Return (X, Y) of the center of cell containing provided text 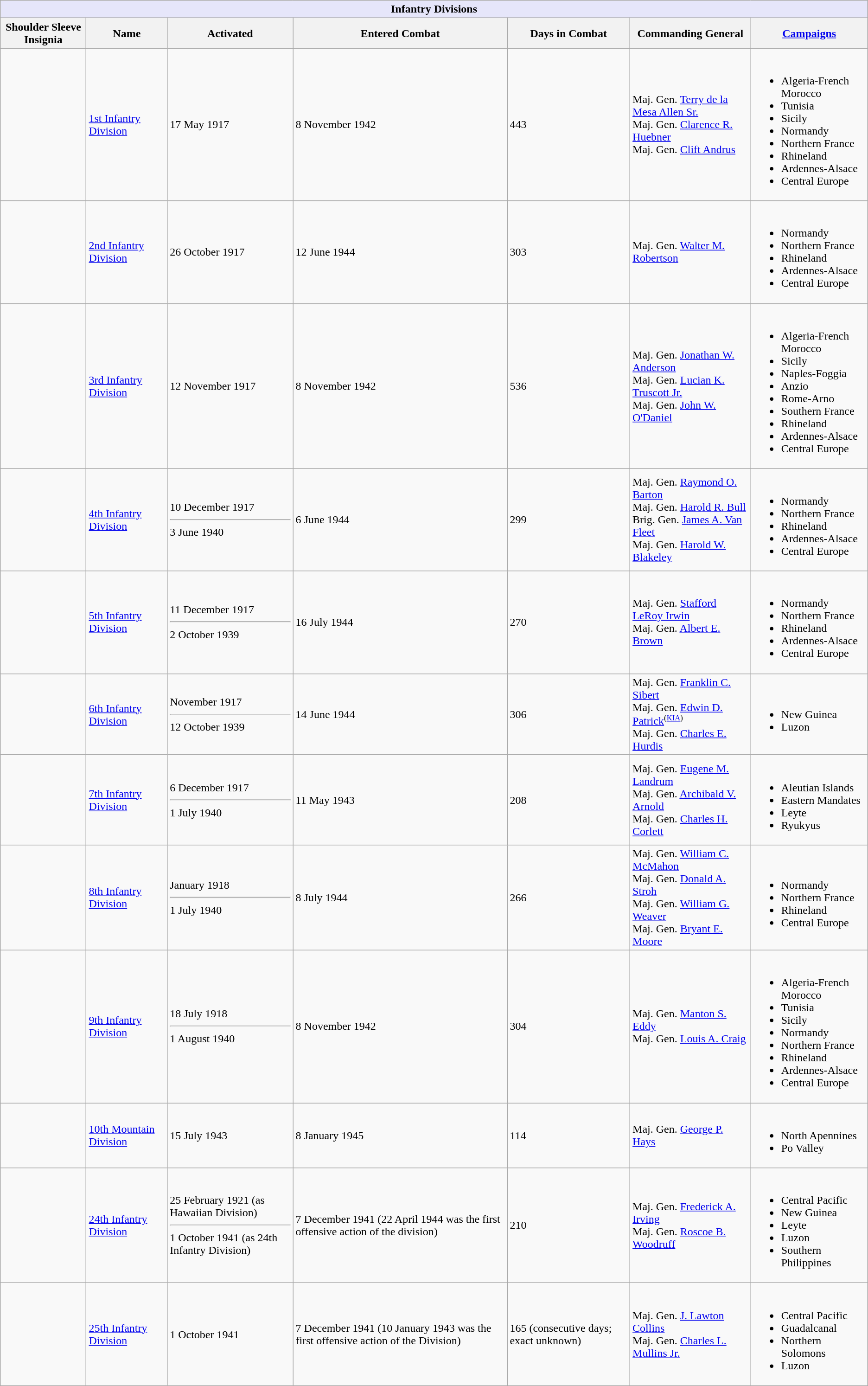
25th Infantry Division (127, 1334)
114 (568, 1136)
Entered Combat (400, 33)
536 (568, 386)
15 July 1943 (230, 1136)
Maj. Gen. J. Lawton CollinsMaj. Gen. Charles L. Mullins Jr. (691, 1334)
17 May 1917 (230, 124)
6 December 1917 1 July 1940 (230, 800)
10 December 1917 3 June 1940 (230, 520)
7th Infantry Division (127, 800)
January 1918 1 July 1940 (230, 897)
14 June 1944 (400, 714)
7 December 1941 (22 April 1944 was the first offensive action of the division) (400, 1226)
25 February 1921 (as Hawaiian Division) 1 October 1941 (as 24th Infantry Division) (230, 1226)
Infantry Divisions (434, 9)
Maj. Gen. Terry de la Mesa Allen Sr.Maj. Gen. Clarence R. HuebnerMaj. Gen. Clift Andrus (691, 124)
3rd Infantry Division (127, 386)
Maj. Gen. Frederick A. IrvingMaj. Gen. Roscoe B. Woodruff (691, 1226)
9th Infantry Division (127, 1027)
270 (568, 622)
Algeria-French MoroccoSicilyNaples-FoggiaAnzioRome-ArnoSouthern FranceRhinelandArdennes-AlsaceCentral Europe (809, 386)
Aleutian IslandsEastern MandatesLeyteRyukyus (809, 800)
8 January 1945 (400, 1136)
Central PacificNew GuineaLeyteLuzonSouthern Philippines (809, 1226)
Campaigns (809, 33)
Shoulder Sleeve Insignia (44, 33)
Maj. Gen. Walter M. Robertson (691, 252)
North ApenninesPo Valley (809, 1136)
6 June 1944 (400, 520)
443 (568, 124)
Maj. Gen. Stafford LeRoy IrwinMaj. Gen. Albert E. Brown (691, 622)
16 July 1944 (400, 622)
11 May 1943 (400, 800)
299 (568, 520)
2nd Infantry Division (127, 252)
7 December 1941 (10 January 1943 was the first offensive action of the Division) (400, 1334)
306 (568, 714)
303 (568, 252)
New GuineaLuzon (809, 714)
Maj. Gen. Raymond O. BartonMaj. Gen. Harold R. BullBrig. Gen. James A. Van FleetMaj. Gen. Harold W. Blakeley (691, 520)
8 July 1944 (400, 897)
6th Infantry Division (127, 714)
210 (568, 1226)
12 June 1944 (400, 252)
Maj. Gen. George P. Hays (691, 1136)
Maj. Gen. William C. McMahonMaj. Gen. Donald A. StrohMaj. Gen. William G. WeaverMaj. Gen. Bryant E. Moore (691, 897)
November 1917 12 October 1939 (230, 714)
18 July 1918 1 August 1940 (230, 1027)
Activated (230, 33)
Days in Combat (568, 33)
Commanding General (691, 33)
1st Infantry Division (127, 124)
Maj. Gen. Jonathan W. AndersonMaj. Gen. Lucian K. Truscott Jr.Maj. Gen. John W. O'Daniel (691, 386)
Maj. Gen. Franklin C. SibertMaj. Gen. Edwin D. Patrick(KIA)Maj. Gen. Charles E. Hurdis (691, 714)
165 (consecutive days; exact unknown) (568, 1334)
12 November 1917 (230, 386)
26 October 1917 (230, 252)
1 October 1941 (230, 1334)
5th Infantry Division (127, 622)
266 (568, 897)
10th Mountain Division (127, 1136)
Maj. Gen. Manton S. EddyMaj. Gen. Louis A. Craig (691, 1027)
11 December 1917 2 October 1939 (230, 622)
NormandyNorthern FranceRhinelandCentral Europe (809, 897)
8th Infantry Division (127, 897)
304 (568, 1027)
Central PacificGuadalcanalNorthern SolomonsLuzon (809, 1334)
Maj. Gen. Eugene M. LandrumMaj. Gen. Archibald V. ArnoldMaj. Gen. Charles H. Corlett (691, 800)
Name (127, 33)
4th Infantry Division (127, 520)
24th Infantry Division (127, 1226)
208 (568, 800)
